Determine the [x, y] coordinate at the center of the cell enclosing the given text.  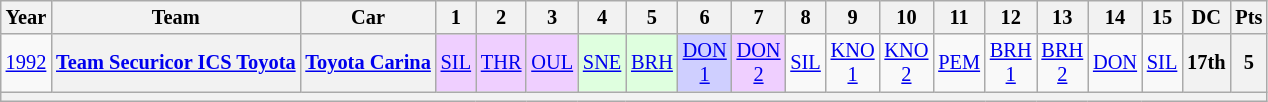
BRH [652, 63]
1992 [26, 63]
6 [705, 17]
1 [456, 17]
PEM [959, 63]
17th [1206, 63]
Team [176, 17]
14 [1115, 17]
12 [1011, 17]
Year [26, 17]
THR [501, 63]
DC [1206, 17]
BRH1 [1011, 63]
11 [959, 17]
10 [906, 17]
8 [805, 17]
13 [1062, 17]
Toyota Carina [368, 63]
DON2 [759, 63]
15 [1162, 17]
DON [1115, 63]
OUL [552, 63]
Pts [1248, 17]
2 [501, 17]
9 [853, 17]
DON1 [705, 63]
KNO2 [906, 63]
Team Securicor ICS Toyota [176, 63]
BRH2 [1062, 63]
3 [552, 17]
4 [602, 17]
KNO1 [853, 63]
SNE [602, 63]
Car [368, 17]
7 [759, 17]
